Determine the [X, Y] coordinate at the center of the cell enclosing the given text.  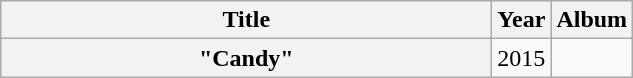
Year [522, 20]
2015 [522, 58]
"Candy" [246, 58]
Album [592, 20]
Title [246, 20]
